Return (x, y) of the center of cell containing provided text 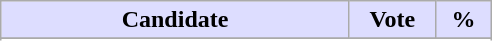
% (463, 20)
Candidate (176, 20)
Vote (392, 20)
